Return the [x, y] coordinate for the center point of the cell that contains the specified text.  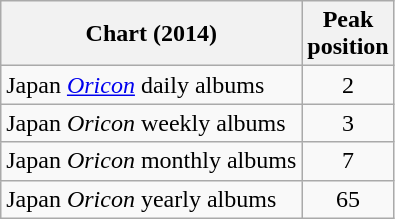
Chart (2014) [152, 34]
Japan Oricon daily albums [152, 85]
3 [348, 123]
65 [348, 199]
Japan Oricon monthly albums [152, 161]
7 [348, 161]
2 [348, 85]
Japan Oricon yearly albums [152, 199]
Japan Oricon weekly albums [152, 123]
Peakposition [348, 34]
